Detect which cell encompasses the target text, then output its (X, Y) center coordinate. 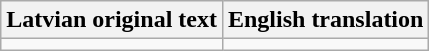
Latvian original text (112, 20)
English translation (325, 20)
